Determine the (X, Y) coordinate at the center of the cell enclosing the given text.  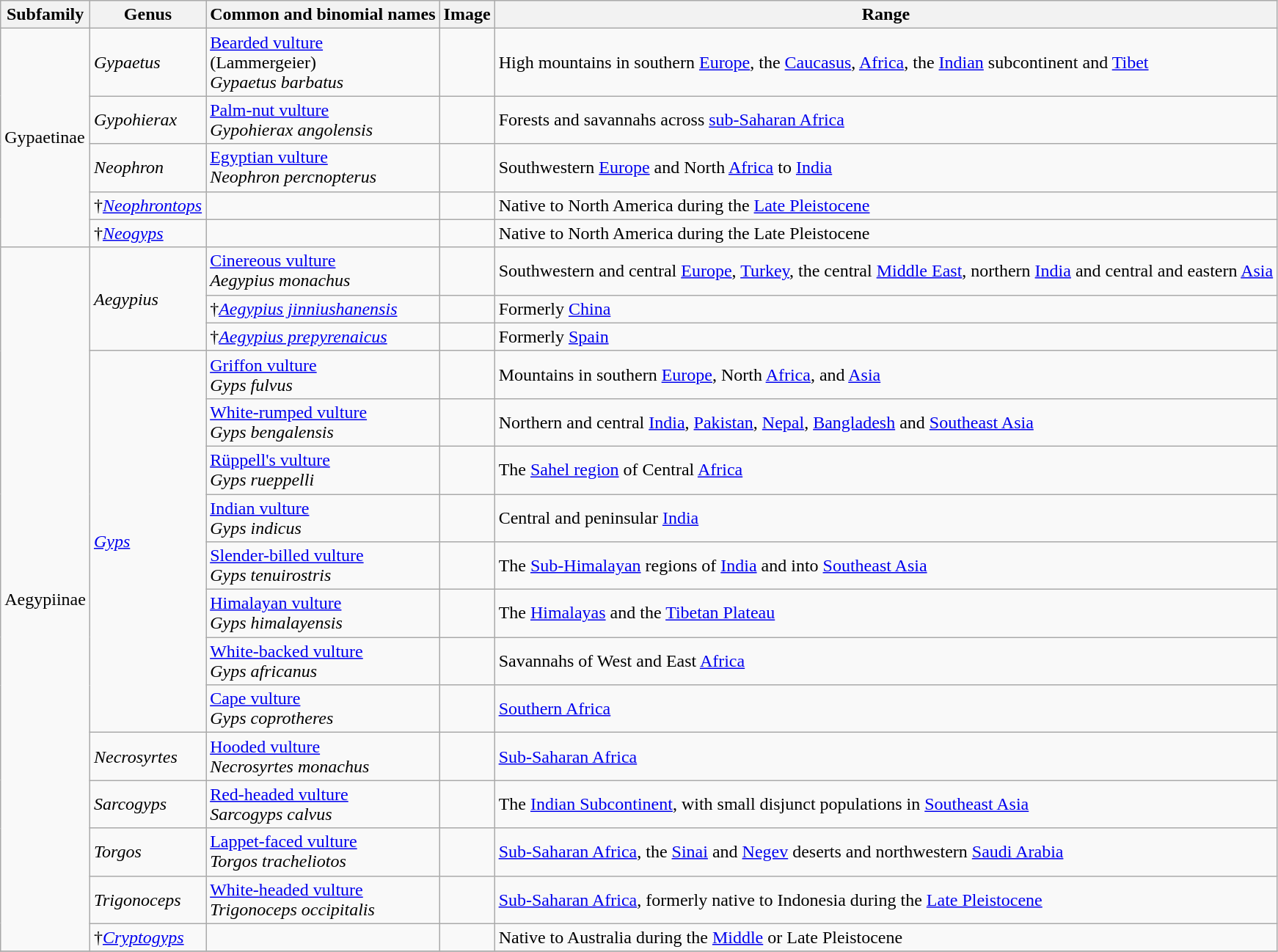
Himalayan vultureGyps himalayensis (323, 613)
The Sahel region of Central Africa (886, 469)
Gyps (147, 541)
High mountains in southern Europe, the Caucasus, Africa, the Indian subcontinent and Tibet (886, 62)
†Aegypius prepyrenaicus (323, 337)
Sub-Saharan Africa (886, 757)
Bearded vulture(Lammergeier)Gypaetus barbatus (323, 62)
The Sub-Himalayan regions of India and into Southeast Asia (886, 566)
Southwestern Europe and North Africa to India (886, 167)
†Aegypius jinniushanensis (323, 309)
White-rumped vultureGyps bengalensis (323, 422)
Subfamily (45, 15)
Palm-nut vultureGypohierax angolensis (323, 120)
Neophron (147, 167)
Hooded vultureNecrosyrtes monachus (323, 757)
Native to Australia during the Middle or Late Pleistocene (886, 937)
The Himalayas and the Tibetan Plateau (886, 613)
White-headed vultureTrigonoceps occipitalis (323, 899)
Griffon vultureGyps fulvus (323, 374)
Aegypius (147, 299)
Egyptian vultureNeophron percnopterus (323, 167)
Sub-Saharan Africa, the Sinai and Negev deserts and northwestern Saudi Arabia (886, 852)
Slender-billed vultureGyps tenuirostris (323, 566)
Common and binomial names (323, 15)
†Neogyps (147, 233)
†Cryptogyps (147, 937)
Sub-Saharan Africa, formerly native to Indonesia during the Late Pleistocene (886, 899)
Formerly Spain (886, 337)
Cape vultureGyps coprotheres (323, 708)
White-backed vultureGyps africanus (323, 662)
Rüppell's vultureGyps rueppelli (323, 469)
Cinereous vultureAegypius monachus (323, 271)
Gypaetinae (45, 138)
Indian vultureGyps indicus (323, 518)
Southwestern and central Europe, Turkey, the central Middle East, northern India and central and eastern Asia (886, 271)
Image (467, 15)
†Neophrontops (147, 205)
Forests and savannahs across sub-Saharan Africa (886, 120)
Range (886, 15)
Gypaetus (147, 62)
Trigonoceps (147, 899)
The Indian Subcontinent, with small disjunct populations in Southeast Asia (886, 804)
Sarcogyps (147, 804)
Northern and central India, Pakistan, Nepal, Bangladesh and Southeast Asia (886, 422)
Gypohierax (147, 120)
Southern Africa (886, 708)
Red-headed vultureSarcogyps calvus (323, 804)
Savannahs of West and East Africa (886, 662)
Lappet-faced vultureTorgos tracheliotos (323, 852)
Necrosyrtes (147, 757)
Mountains in southern Europe, North Africa, and Asia (886, 374)
Formerly China (886, 309)
Genus (147, 15)
Central and peninsular India (886, 518)
Torgos (147, 852)
Aegypiinae (45, 599)
